Detect which cell encompasses the target text, then output its (X, Y) center coordinate. 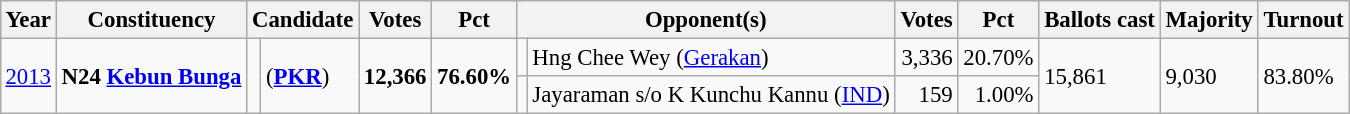
Opponent(s) (706, 20)
3,336 (926, 57)
Constituency (151, 20)
Hng Chee Wey (Gerakan) (711, 57)
76.60% (474, 76)
83.80% (1304, 76)
159 (926, 95)
12,366 (396, 76)
Turnout (1304, 20)
15,861 (1100, 76)
Majority (1209, 20)
(PKR) (310, 76)
20.70% (998, 57)
Ballots cast (1100, 20)
Year (28, 20)
Jayaraman s/o K Kunchu Kannu (IND) (711, 95)
N24 Kebun Bunga (151, 76)
9,030 (1209, 76)
Candidate (303, 20)
2013 (28, 76)
1.00% (998, 95)
